Search for the cell housing the specified text and yield its [X, Y] center coordinate. 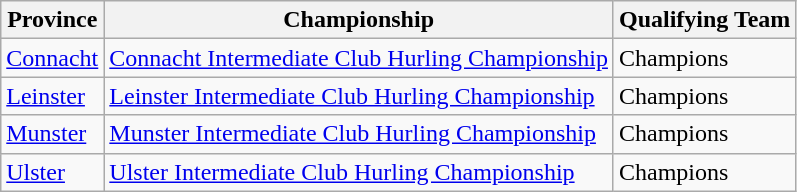
Qualifying Team [704, 20]
Championship [359, 20]
Leinster [52, 96]
Munster Intermediate Club Hurling Championship [359, 134]
Ulster [52, 172]
Connacht Intermediate Club Hurling Championship [359, 58]
Ulster Intermediate Club Hurling Championship [359, 172]
Munster [52, 134]
Connacht [52, 58]
Leinster Intermediate Club Hurling Championship [359, 96]
Province [52, 20]
